Find where the given text appears and provide that cell's center as [X, Y] coordinate. 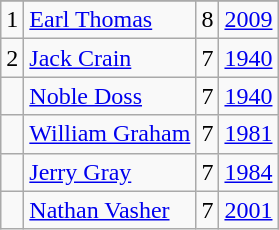
1 [12, 20]
Earl Thomas [110, 20]
Nathan Vasher [110, 210]
2009 [248, 20]
William Graham [110, 134]
2001 [248, 210]
2 [12, 58]
Jerry Gray [110, 172]
Noble Doss [110, 96]
1984 [248, 172]
1981 [248, 134]
Jack Crain [110, 58]
8 [208, 20]
